Scan for the cell matching the given text and deliver its [x, y] coordinate at center. 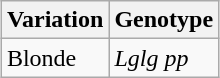
Lglg pp [164, 58]
Variation [55, 20]
Blonde [55, 58]
Genotype [164, 20]
